Capture the cell that displays the provided text and extract its [X, Y] central coordinate. 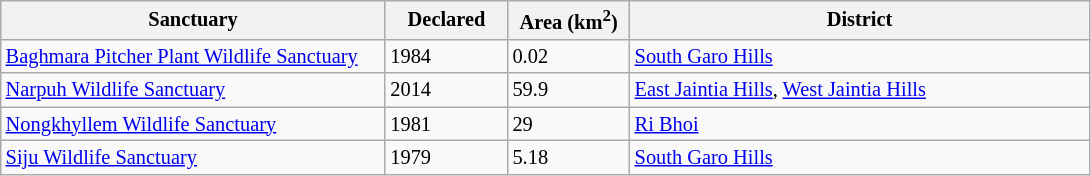
Declared [446, 20]
2014 [446, 90]
1981 [446, 124]
District [860, 20]
1984 [446, 56]
29 [569, 124]
1979 [446, 157]
Narpuh Wildlife Sanctuary [194, 90]
Sanctuary [194, 20]
59.9 [569, 90]
Baghmara Pitcher Plant Wildlife Sanctuary [194, 56]
Nongkhyllem Wildlife Sanctuary [194, 124]
Ri Bhoi [860, 124]
5.18 [569, 157]
Siju Wildlife Sanctuary [194, 157]
0.02 [569, 56]
East Jaintia Hills, West Jaintia Hills [860, 90]
Area (km2) [569, 20]
